Pinpoint the cell where the given text exists, returning its (X, Y) midpoint coordinate. 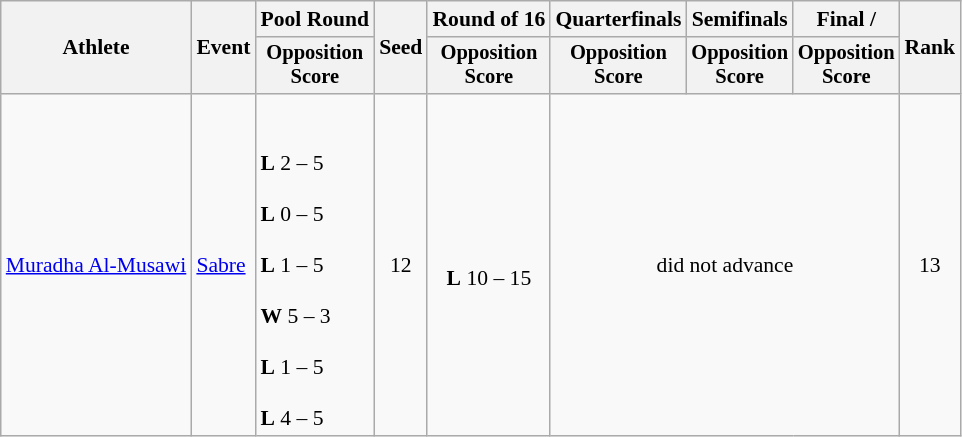
Semifinals (740, 19)
Sabre (223, 265)
Event (223, 48)
13 (930, 265)
Quarterfinals (618, 19)
Rank (930, 48)
L 10 – 15 (488, 265)
did not advance (724, 265)
Muradha Al-Musawi (96, 265)
Round of 16 (488, 19)
Final / (846, 19)
Athlete (96, 48)
Pool Round (314, 19)
Seed (400, 48)
12 (400, 265)
L 2 – 5L 0 – 5L 1 – 5W 5 – 3L 1 – 5L 4 – 5 (314, 265)
